Pinpoint the cell where the given text exists, returning its (X, Y) midpoint coordinate. 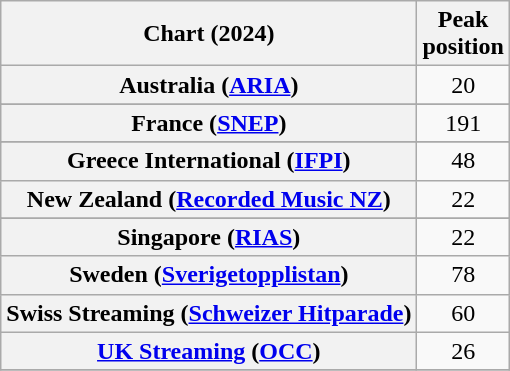
Australia (ARIA) (209, 85)
20 (463, 85)
UK Streaming (OCC) (209, 351)
48 (463, 161)
Sweden (Sverigetopplistan) (209, 275)
60 (463, 313)
191 (463, 123)
France (SNEP) (209, 123)
78 (463, 275)
26 (463, 351)
Chart (2024) (209, 34)
Greece International (IFPI) (209, 161)
Singapore (RIAS) (209, 237)
Swiss Streaming (Schweizer Hitparade) (209, 313)
New Zealand (Recorded Music NZ) (209, 199)
Peakposition (463, 34)
